Scan for the cell matching the given text and deliver its [X, Y] coordinate at center. 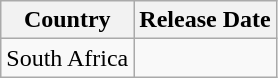
Release Date [205, 20]
South Africa [68, 58]
Country [68, 20]
